Locate the cell with the specified text and output its (x, y) center coordinate. 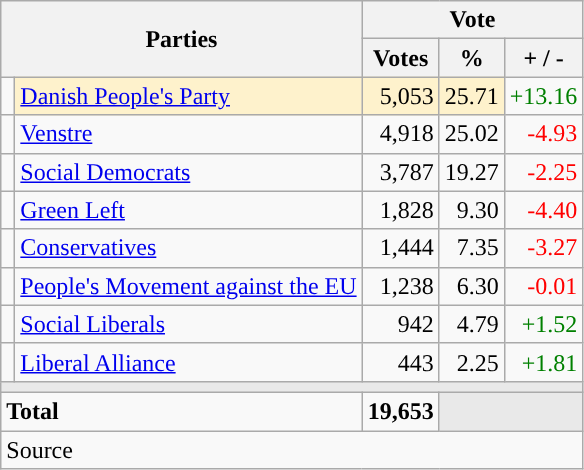
People's Movement against the EU (188, 286)
Venstre (188, 134)
443 (400, 362)
19.27 (472, 172)
+13.16 (544, 96)
-0.01 (544, 286)
-4.40 (544, 210)
Votes (400, 58)
-3.27 (544, 248)
+1.52 (544, 324)
-4.93 (544, 134)
Total (182, 411)
Green Left (188, 210)
7.35 (472, 248)
25.71 (472, 96)
+1.81 (544, 362)
3,787 (400, 172)
Parties (182, 39)
9.30 (472, 210)
+ / - (544, 58)
Conservatives (188, 248)
Source (292, 449)
2.25 (472, 362)
25.02 (472, 134)
Liberal Alliance (188, 362)
5,053 (400, 96)
942 (400, 324)
19,653 (400, 411)
Danish People's Party (188, 96)
1,238 (400, 286)
-2.25 (544, 172)
4,918 (400, 134)
1,444 (400, 248)
6.30 (472, 286)
1,828 (400, 210)
Social Democrats (188, 172)
4.79 (472, 324)
Vote (472, 20)
% (472, 58)
Social Liberals (188, 324)
